Locate the cell with the specified text and output its (x, y) center coordinate. 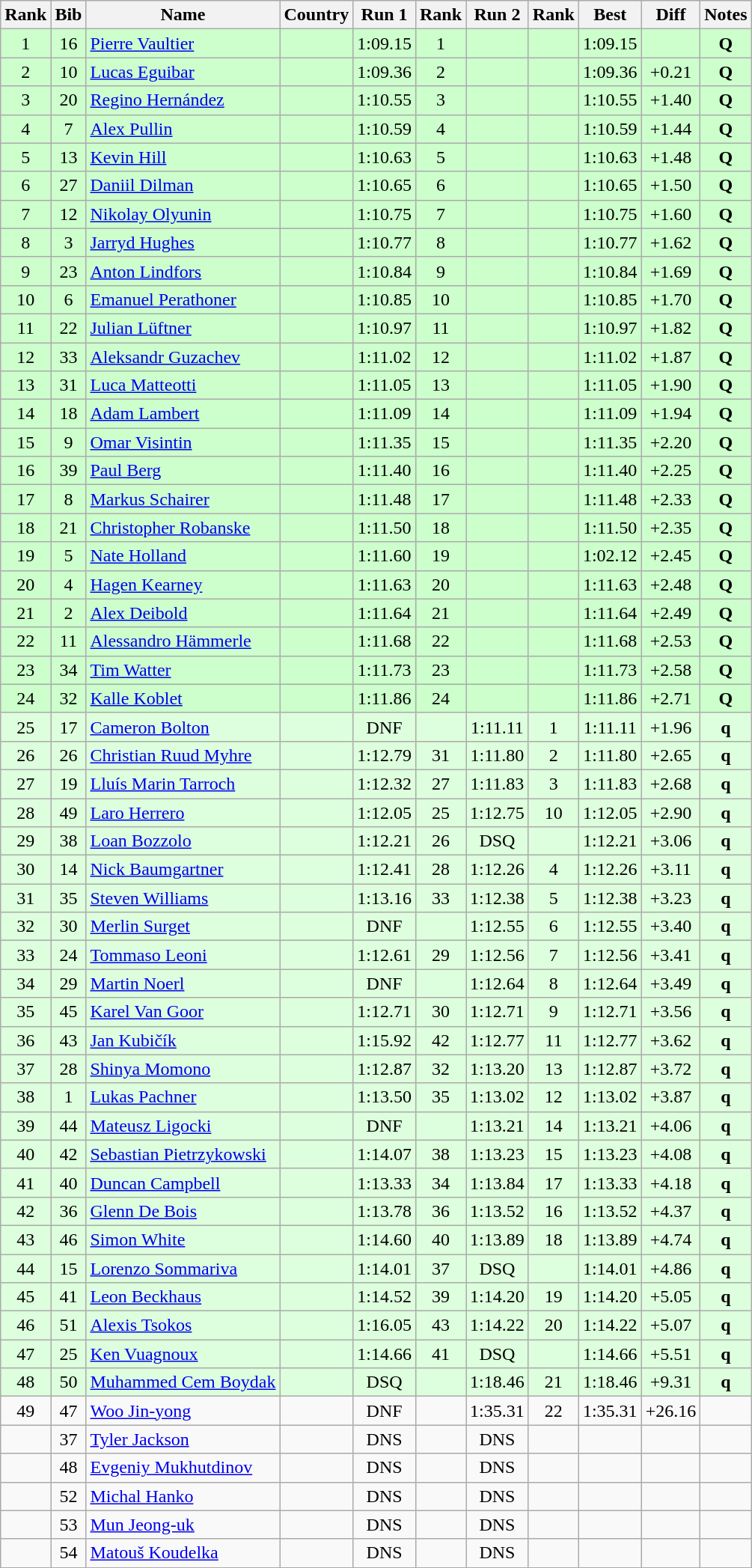
+4.18 (670, 1183)
Regino Hernández (183, 100)
+1.87 (670, 357)
+26.16 (670, 1411)
51 (69, 1326)
Name (183, 15)
+2.45 (670, 556)
Paul Berg (183, 471)
+2.68 (670, 784)
Steven Williams (183, 898)
Karel Van Goor (183, 1012)
+2.90 (670, 812)
Sebastian Pietrzykowski (183, 1154)
1:12.41 (385, 870)
1:02.12 (610, 556)
+5.51 (670, 1354)
+9.31 (670, 1382)
Alessandro Hämmerle (183, 641)
Lukas Pachner (183, 1097)
Alex Pullin (183, 129)
+5.05 (670, 1297)
Michal Hanko (183, 1496)
1:12.32 (385, 784)
Jan Kubičík (183, 1040)
+1.96 (670, 727)
Lluís Marin Tarroch (183, 784)
Pierre Vaultier (183, 43)
+4.08 (670, 1154)
+1.50 (670, 186)
Hagen Kearney (183, 585)
Tim Watter (183, 670)
+3.11 (670, 870)
1:13.16 (385, 898)
1:13.20 (498, 1069)
+3.62 (670, 1040)
Notes (726, 15)
+1.82 (670, 328)
+2.49 (670, 613)
50 (69, 1382)
1:14.60 (385, 1239)
Nick Baumgartner (183, 870)
Country (317, 15)
Ken Vuagnoux (183, 1354)
+3.41 (670, 955)
+3.49 (670, 983)
Martin Noerl (183, 983)
+1.69 (670, 271)
1:16.05 (385, 1326)
1:11.60 (385, 556)
+4.86 (670, 1269)
+3.72 (670, 1069)
Luca Matteotti (183, 385)
Julian Lüftner (183, 328)
Simon White (183, 1239)
Alex Deibold (183, 613)
52 (69, 1496)
+1.60 (670, 214)
+4.06 (670, 1126)
Tommaso Leoni (183, 955)
Matouš Koudelka (183, 1553)
Evgeniy Mukhutdinov (183, 1468)
+3.06 (670, 841)
Aleksandr Guzachev (183, 357)
Lorenzo Sommariva (183, 1269)
Leon Beckhaus (183, 1297)
+5.07 (670, 1326)
Woo Jin-yong (183, 1411)
Nikolay Olyunin (183, 214)
Markus Schairer (183, 499)
Kevin Hill (183, 157)
+2.33 (670, 499)
Jarryd Hughes (183, 242)
+2.65 (670, 755)
Christopher Robanske (183, 528)
+3.23 (670, 898)
Daniil Dilman (183, 186)
53 (69, 1525)
+2.48 (670, 585)
Bib (69, 15)
Shinya Momono (183, 1069)
+1.94 (670, 414)
Lucas Eguibar (183, 72)
Anton Lindfors (183, 271)
1:14.52 (385, 1297)
+2.58 (670, 670)
54 (69, 1553)
+1.90 (670, 385)
1:15.92 (385, 1040)
+2.53 (670, 641)
1:12.75 (498, 812)
Christian Ruud Myhre (183, 755)
Adam Lambert (183, 414)
Muhammed Cem Boydak (183, 1382)
1:14.07 (385, 1154)
+2.35 (670, 528)
+3.56 (670, 1012)
+2.20 (670, 442)
Run 2 (498, 15)
+2.71 (670, 698)
+0.21 (670, 72)
Cameron Bolton (183, 727)
+2.25 (670, 471)
+1.48 (670, 157)
+4.74 (670, 1239)
Kalle Koblet (183, 698)
+3.87 (670, 1097)
Emanuel Perathoner (183, 299)
Alexis Tsokos (183, 1326)
Mateusz Ligocki (183, 1126)
Glenn De Bois (183, 1211)
Merlin Surget (183, 927)
+4.37 (670, 1211)
1:13.50 (385, 1097)
Nate Holland (183, 556)
+1.62 (670, 242)
+1.40 (670, 100)
Diff (670, 15)
1:13.78 (385, 1211)
Laro Herrero (183, 812)
Best (610, 15)
1:12.79 (385, 755)
Tyler Jackson (183, 1439)
Run 1 (385, 15)
Omar Visintin (183, 442)
+1.44 (670, 129)
+3.40 (670, 927)
Loan Bozzolo (183, 841)
1:12.61 (385, 955)
1:13.84 (498, 1183)
Mun Jeong-uk (183, 1525)
Duncan Campbell (183, 1183)
+1.70 (670, 299)
